Provide the [X, Y] coordinate of the cell's center where the given text is located.  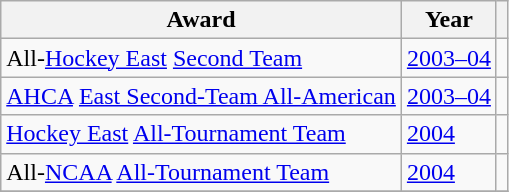
All-Hockey East Second Team [202, 58]
Hockey East All-Tournament Team [202, 134]
Year [448, 20]
Award [202, 20]
AHCA East Second-Team All-American [202, 96]
All-NCAA All-Tournament Team [202, 172]
